Detect which cell encompasses the target text, then output its (x, y) center coordinate. 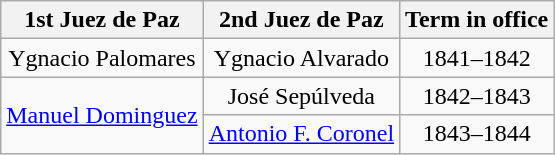
2nd Juez de Paz (301, 20)
1st Juez de Paz (102, 20)
Term in office (477, 20)
José Sepúlveda (301, 96)
Ygnacio Palomares (102, 58)
1843–1844 (477, 134)
1842–1843 (477, 96)
Ygnacio Alvarado (301, 58)
Antonio F. Coronel (301, 134)
Manuel Dominguez (102, 115)
1841–1842 (477, 58)
